Provide the (x, y) coordinate of the cell's center where the given text is located.  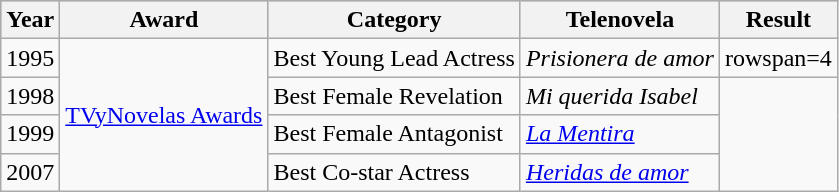
Heridas de amor (620, 172)
Result (778, 20)
Telenovela (620, 20)
Best Female Antagonist (394, 134)
rowspan=4 (778, 58)
Year (30, 20)
1999 (30, 134)
Mi querida Isabel (620, 96)
Best Female Revelation (394, 96)
2007 (30, 172)
Category (394, 20)
La Mentira (620, 134)
Best Co-star Actress (394, 172)
Prisionera de amor (620, 58)
1995 (30, 58)
Best Young Lead Actress (394, 58)
Award (164, 20)
TVyNovelas Awards (164, 115)
1998 (30, 96)
